Identify which cell holds the provided text, then report its (X, Y) central coordinate. 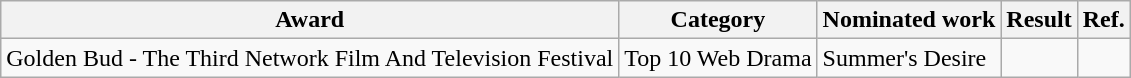
Nominated work (909, 20)
Summer's Desire (909, 58)
Ref. (1104, 20)
Result (1039, 20)
Top 10 Web Drama (718, 58)
Golden Bud - The Third Network Film And Television Festival (310, 58)
Award (310, 20)
Category (718, 20)
